For the text-containing cell, return its midpoint in (X, Y) coordinate format. 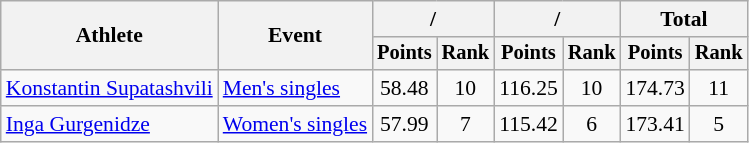
Women's singles (295, 124)
58.48 (404, 88)
Inga Gurgenidze (110, 124)
5 (719, 124)
Konstantin Supatashvili (110, 88)
57.99 (404, 124)
173.41 (654, 124)
Athlete (110, 36)
116.25 (528, 88)
174.73 (654, 88)
Men's singles (295, 88)
7 (466, 124)
Event (295, 36)
11 (719, 88)
115.42 (528, 124)
Total (684, 19)
6 (592, 124)
